Return (X, Y) of the center of cell containing provided text 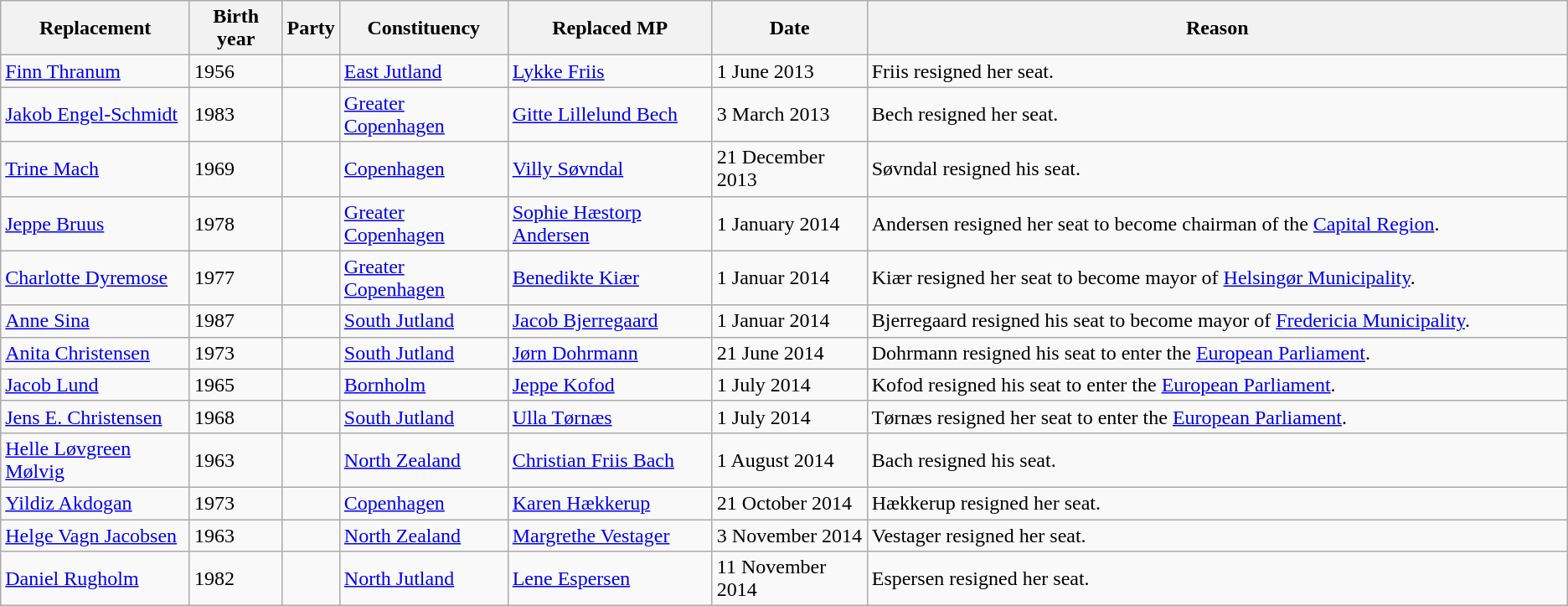
Jørn Dohrmann (610, 353)
Lene Espersen (610, 578)
Helge Vagn Jacobsen (95, 536)
1956 (235, 71)
1983 (235, 114)
1 August 2014 (789, 459)
21 October 2014 (789, 503)
Anita Christensen (95, 353)
21 June 2014 (789, 353)
Vestager resigned her seat. (1217, 536)
Jacob Lund (95, 385)
1987 (235, 321)
1978 (235, 223)
Birth year (235, 28)
Bornholm (424, 385)
East Jutland (424, 71)
1977 (235, 278)
Jeppe Kofod (610, 385)
Finn Thranum (95, 71)
Lykke Friis (610, 71)
North Jutland (424, 578)
Søvndal resigned his seat. (1217, 169)
1968 (235, 417)
Trine Mach (95, 169)
Replacement (95, 28)
Friis resigned her seat. (1217, 71)
Charlotte Dyremose (95, 278)
Party (311, 28)
Helle Løvgreen Mølvig (95, 459)
21 December 2013 (789, 169)
Gitte Lillelund Bech (610, 114)
Jacob Bjerregaard (610, 321)
Jens E. Christensen (95, 417)
Daniel Rugholm (95, 578)
Replaced MP (610, 28)
Kofod resigned his seat to enter the European Parliament. (1217, 385)
Jakob Engel-Schmidt (95, 114)
Bach resigned his seat. (1217, 459)
Constituency (424, 28)
Anne Sina (95, 321)
Tørnæs resigned her seat to enter the European Parliament. (1217, 417)
Yildiz Akdogan (95, 503)
11 November 2014 (789, 578)
Benedikte Kiær (610, 278)
Margrethe Vestager (610, 536)
1965 (235, 385)
3 March 2013 (789, 114)
Bjerregaard resigned his seat to become mayor of Fredericia Municipality. (1217, 321)
Dohrmann resigned his seat to enter the European Parliament. (1217, 353)
3 November 2014 (789, 536)
Espersen resigned her seat. (1217, 578)
Christian Friis Bach (610, 459)
Ulla Tørnæs (610, 417)
1982 (235, 578)
Reason (1217, 28)
1 June 2013 (789, 71)
1969 (235, 169)
Hækkerup resigned her seat. (1217, 503)
Bech resigned her seat. (1217, 114)
1 January 2014 (789, 223)
Date (789, 28)
Jeppe Bruus (95, 223)
Karen Hækkerup (610, 503)
Andersen resigned her seat to become chairman of the Capital Region. (1217, 223)
Kiær resigned her seat to become mayor of Helsingør Municipality. (1217, 278)
Sophie Hæstorp Andersen (610, 223)
Villy Søvndal (610, 169)
